Identify which cell holds the provided text, then report its (X, Y) central coordinate. 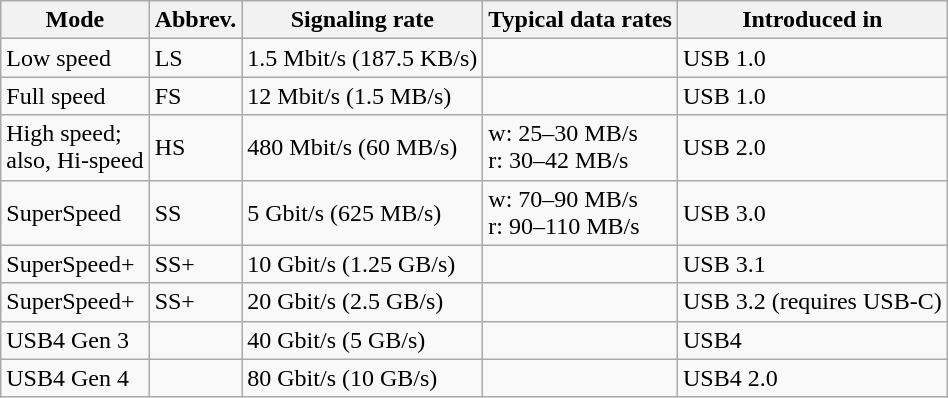
20 Gbit/s (2.5 GB/s) (362, 302)
10 Gbit/s (1.25 GB/s) (362, 264)
USB4 (812, 340)
USB 3.0 (812, 212)
High speed; also, Hi-speed (75, 148)
12 Mbit/s (1.5 MB/s) (362, 96)
SS (196, 212)
USB4 2.0 (812, 378)
Introduced in (812, 20)
USB 3.2 (requires USB-C) (812, 302)
80 Gbit/s (10 GB/s) (362, 378)
Signaling rate (362, 20)
Full speed (75, 96)
Low speed (75, 58)
USB4 Gen 4 (75, 378)
Typical data rates (580, 20)
w: 70–90 MB/sr: 90–110 MB/s (580, 212)
Mode (75, 20)
USB4 Gen 3 (75, 340)
Abbrev. (196, 20)
FS (196, 96)
480 Mbit/s (60 MB/s) (362, 148)
LS (196, 58)
HS (196, 148)
USB 2.0 (812, 148)
40 Gbit/s (5 GB/s) (362, 340)
w: 25–30 MB/sr: 30–42 MB/s (580, 148)
USB 3.1 (812, 264)
1.5 Mbit/s (187.5 KB/s) (362, 58)
SuperSpeed (75, 212)
5 Gbit/s (625 MB/s) (362, 212)
